For the text-containing cell, return its midpoint in (x, y) coordinate format. 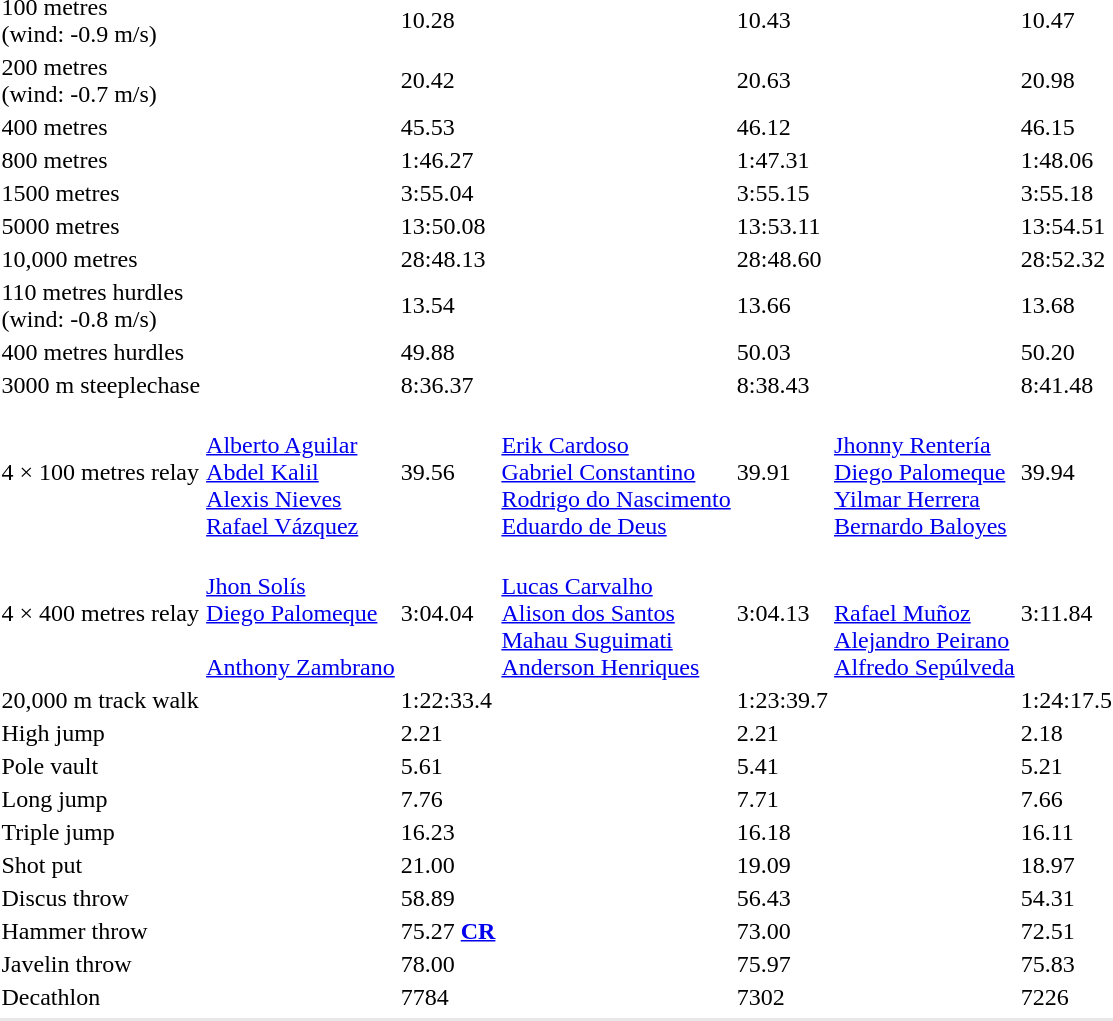
75.27 CR (448, 931)
28:52.32 (1066, 259)
28:48.60 (782, 259)
13.68 (1066, 306)
4 × 400 metres relay (101, 613)
1:23:39.7 (782, 700)
50.03 (782, 352)
8:41.48 (1066, 385)
1:48.06 (1066, 160)
Jhonny RenteríaDiego PalomequeYilmar HerreraBernardo Baloyes (925, 472)
5000 metres (101, 226)
56.43 (782, 898)
Shot put (101, 865)
5.41 (782, 766)
19.09 (782, 865)
13:53.11 (782, 226)
5.21 (1066, 766)
Erik CardosoGabriel ConstantinoRodrigo do NascimentoEduardo de Deus (616, 472)
7.66 (1066, 799)
16.11 (1066, 832)
1:47.31 (782, 160)
7.71 (782, 799)
2.18 (1066, 733)
3:55.18 (1066, 193)
5.61 (448, 766)
8:38.43 (782, 385)
4 × 100 metres relay (101, 472)
1500 metres (101, 193)
73.00 (782, 931)
50.20 (1066, 352)
7784 (448, 997)
7302 (782, 997)
3:55.04 (448, 193)
400 metres hurdles (101, 352)
200 metres(wind: -0.7 m/s) (101, 80)
Decathlon (101, 997)
Jhon SolísDiego PalomequeAnthony Zambrano (301, 613)
Alberto AguilarAbdel KalilAlexis NievesRafael Vázquez (301, 472)
13:50.08 (448, 226)
13.54 (448, 306)
1:22:33.4 (448, 700)
7226 (1066, 997)
Discus throw (101, 898)
Javelin throw (101, 964)
400 metres (101, 127)
Pole vault (101, 766)
3:04.04 (448, 613)
Lucas CarvalhoAlison dos SantosMahau SuguimatiAnderson Henriques (616, 613)
18.97 (1066, 865)
Triple jump (101, 832)
Hammer throw (101, 931)
800 metres (101, 160)
45.53 (448, 127)
3:04.13 (782, 613)
46.15 (1066, 127)
3000 m steeplechase (101, 385)
20.42 (448, 80)
78.00 (448, 964)
1:24:17.5 (1066, 700)
7.76 (448, 799)
110 metres hurdles(wind: -0.8 m/s) (101, 306)
10,000 metres (101, 259)
20,000 m track walk (101, 700)
3:11.84 (1066, 613)
39.94 (1066, 472)
1:46.27 (448, 160)
75.97 (782, 964)
39.91 (782, 472)
39.56 (448, 472)
13.66 (782, 306)
20.63 (782, 80)
75.83 (1066, 964)
54.31 (1066, 898)
13:54.51 (1066, 226)
21.00 (448, 865)
58.89 (448, 898)
3:55.15 (782, 193)
8:36.37 (448, 385)
High jump (101, 733)
20.98 (1066, 80)
Long jump (101, 799)
46.12 (782, 127)
49.88 (448, 352)
Rafael MuñozAlejandro PeiranoAlfredo Sepúlveda (925, 613)
72.51 (1066, 931)
16.18 (782, 832)
28:48.13 (448, 259)
16.23 (448, 832)
